Locate the cell with the specified text and output its (x, y) center coordinate. 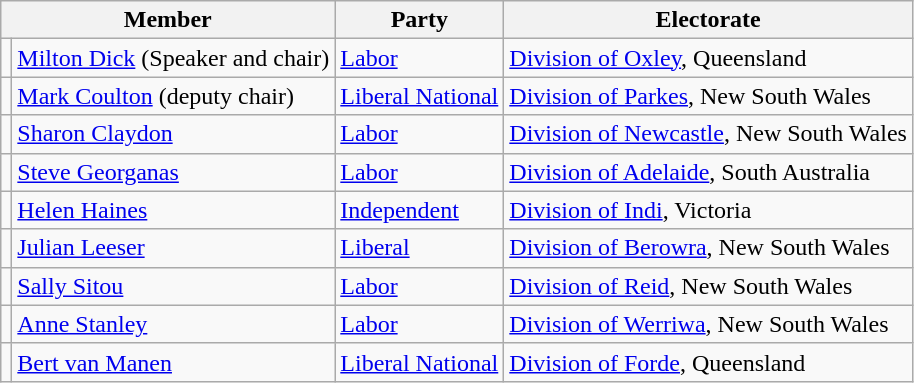
Bert van Manen (174, 362)
Anne Stanley (174, 324)
Division of Werriwa, New South Wales (708, 324)
Division of Forde, Queensland (708, 362)
Milton Dick (Speaker and chair) (174, 58)
Helen Haines (174, 210)
Independent (420, 210)
Mark Coulton (deputy chair) (174, 96)
Division of Reid, New South Wales (708, 286)
Division of Newcastle, New South Wales (708, 134)
Division of Oxley, Queensland (708, 58)
Member (168, 20)
Division of Parkes, New South Wales (708, 96)
Sharon Claydon (174, 134)
Liberal (420, 248)
Party (420, 20)
Division of Adelaide, South Australia (708, 172)
Julian Leeser (174, 248)
Division of Indi, Victoria (708, 210)
Sally Sitou (174, 286)
Division of Berowra, New South Wales (708, 248)
Electorate (708, 20)
Steve Georganas (174, 172)
